Determine the (X, Y) coordinate at the center of the cell enclosing the given text.  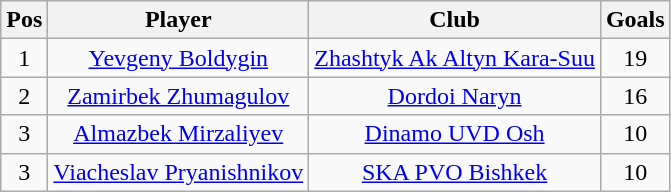
Almazbek Mirzaliyev (178, 134)
Dordoi Naryn (455, 96)
2 (24, 96)
Club (455, 20)
Pos (24, 20)
Zamirbek Zhumagulov (178, 96)
Dinamo UVD Osh (455, 134)
Zhashtyk Ak Altyn Kara-Suu (455, 58)
SKA PVO Bishkek (455, 172)
Player (178, 20)
19 (635, 58)
1 (24, 58)
Viacheslav Pryanishnikov (178, 172)
Yevgeny Boldygin (178, 58)
16 (635, 96)
Goals (635, 20)
